Detect which cell encompasses the target text, then output its (X, Y) center coordinate. 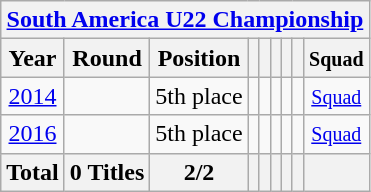
2014 (33, 96)
Total (33, 172)
2/2 (199, 172)
0 Titles (107, 172)
Position (199, 58)
Year (33, 58)
Round (107, 58)
South America U22 Championship (185, 20)
2016 (33, 134)
